Extract the [X, Y] coordinate from the center of the cell holding the provided text.  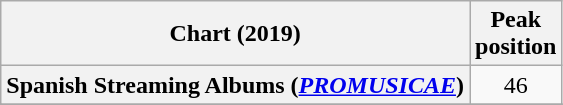
Peakposition [516, 34]
Chart (2019) [236, 34]
46 [516, 85]
Spanish Streaming Albums (PROMUSICAE) [236, 85]
